Identify which cell holds the provided text, then report its (X, Y) central coordinate. 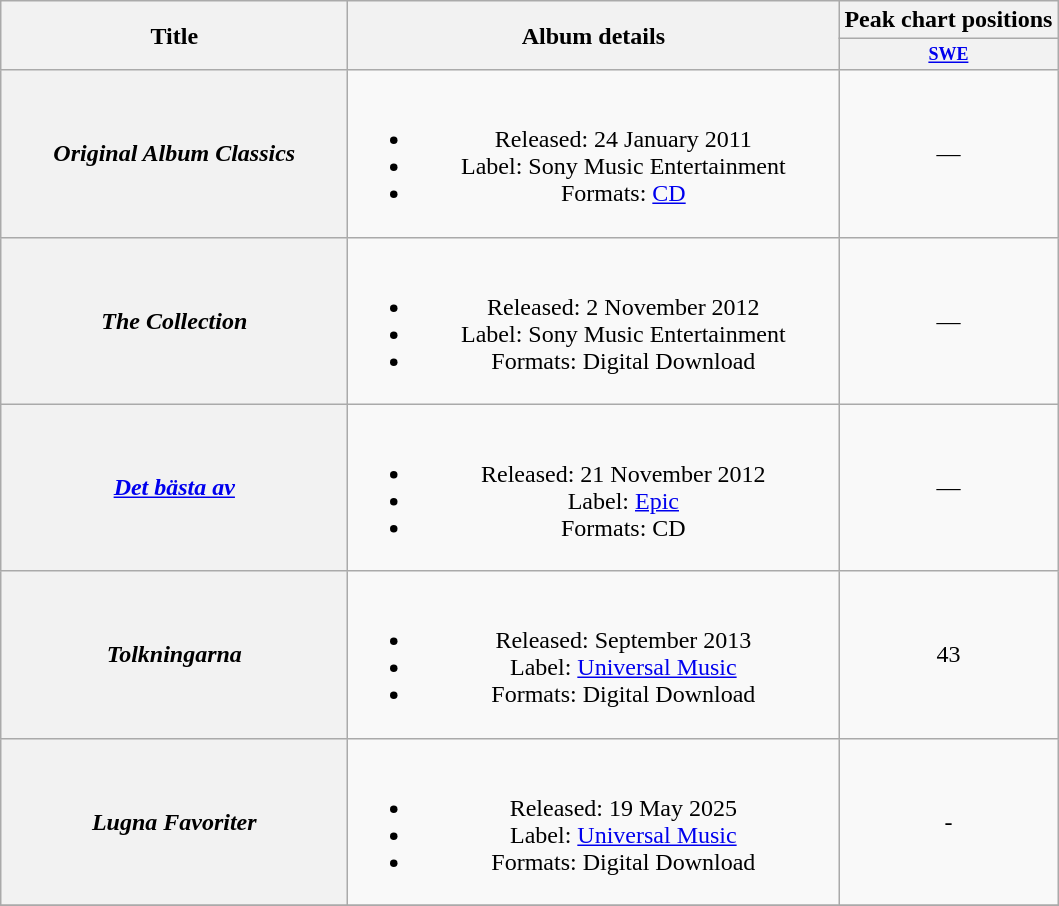
Det bästa av (174, 488)
Peak chart positions (948, 20)
43 (948, 654)
Original Album Classics (174, 154)
Title (174, 36)
Released: 21 November 2012Label: EpicFormats: CD (594, 488)
The Collection (174, 320)
Album details (594, 36)
Released: 2 November 2012Label: Sony Music EntertainmentFormats: Digital Download (594, 320)
Lugna Favoriter (174, 822)
Released: September 2013Label: Universal MusicFormats: Digital Download (594, 654)
SWE (948, 54)
Released: 19 May 2025Label: Universal MusicFormats: Digital Download (594, 822)
Tolkningarna (174, 654)
- (948, 822)
Released: 24 January 2011Label: Sony Music EntertainmentFormats: CD (594, 154)
